Pinpoint the cell where the given text exists, returning its (x, y) midpoint coordinate. 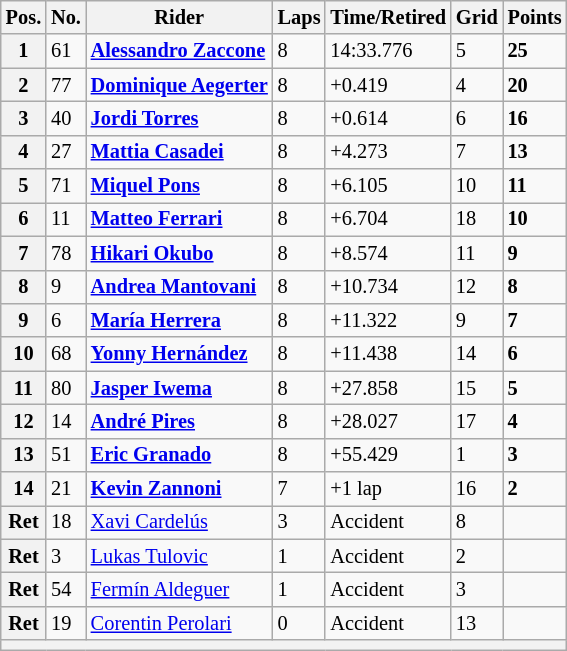
54 (66, 589)
20 (535, 85)
+8.574 (388, 253)
Jordi Torres (180, 118)
21 (66, 489)
61 (66, 51)
+1 lap (388, 489)
19 (66, 623)
Lukas Tulovic (180, 556)
Alessandro Zaccone (180, 51)
Dominique Aegerter (180, 85)
+4.273 (388, 152)
Rider (180, 17)
78 (66, 253)
María Herrera (180, 320)
27 (66, 152)
0 (300, 623)
Grid (477, 17)
Miquel Pons (180, 186)
Andrea Mantovani (180, 287)
Fermín Aldeguer (180, 589)
Pos. (24, 17)
André Pires (180, 421)
Matteo Ferrari (180, 219)
+10.734 (388, 287)
80 (66, 388)
51 (66, 455)
Yonny Hernández (180, 354)
No. (66, 17)
Eric Granado (180, 455)
25 (535, 51)
17 (477, 421)
Points (535, 17)
+6.105 (388, 186)
+28.027 (388, 421)
Jasper Iwema (180, 388)
+11.438 (388, 354)
40 (66, 118)
14:33.776 (388, 51)
Corentin Perolari (180, 623)
15 (477, 388)
+27.858 (388, 388)
68 (66, 354)
+0.614 (388, 118)
Xavi Cardelús (180, 522)
+0.419 (388, 85)
+11.322 (388, 320)
71 (66, 186)
+6.704 (388, 219)
77 (66, 85)
Mattia Casadei (180, 152)
Laps (300, 17)
Kevin Zannoni (180, 489)
Time/Retired (388, 17)
+55.429 (388, 455)
Hikari Okubo (180, 253)
